Detect which cell encompasses the target text, then output its [x, y] center coordinate. 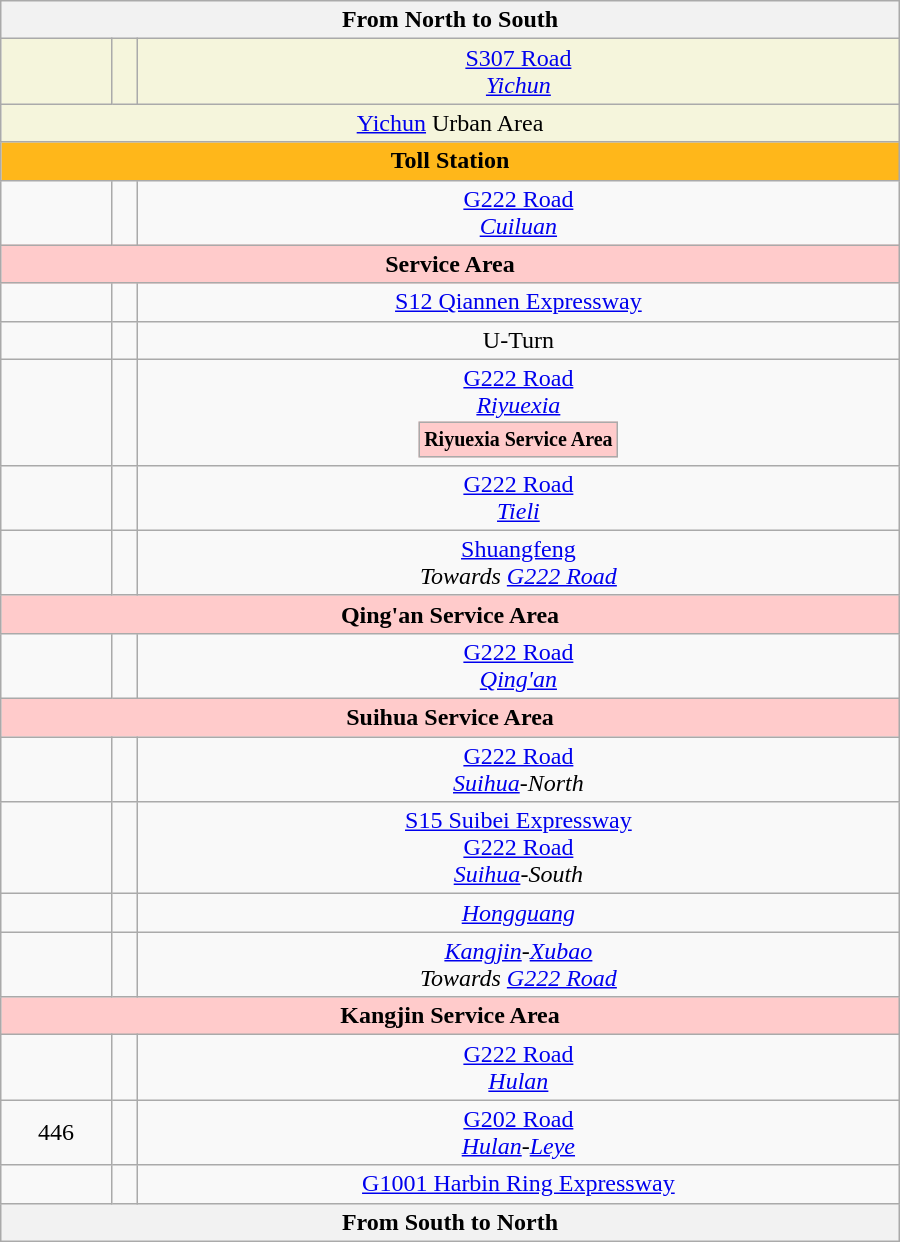
S15 Suibei Expressway G222 RoadSuihua-South [519, 848]
G222 RoadCuiluan [519, 212]
Kangjin Service Area [450, 1016]
S307 RoadYichun [519, 72]
Riyuexia Service Area [518, 440]
446 [56, 1132]
G222 RoadTieli [519, 498]
Qing'an Service Area [450, 614]
Toll Station [450, 161]
From South to North [450, 1222]
Kangjin-XubaoTowards G222 Road [519, 964]
S12 Qiannen Expressway [519, 302]
Hongguang [519, 913]
Suihua Service Area [450, 718]
ShuangfengTowards G222 Road [519, 562]
U-Turn [519, 340]
G1001 Harbin Ring Expressway [519, 1184]
G222 RoadRiyuexia Riyuexia Service Area [519, 412]
G222 RoadSuihua-North [519, 770]
Yichun Urban Area [450, 123]
From North to South [450, 20]
G202 RoadHulan-Leye [519, 1132]
Service Area [450, 264]
G222 RoadQing'an [519, 666]
G222 RoadHulan [519, 1068]
